From the cell containing the given text, extract its center point as [x, y] coordinate. 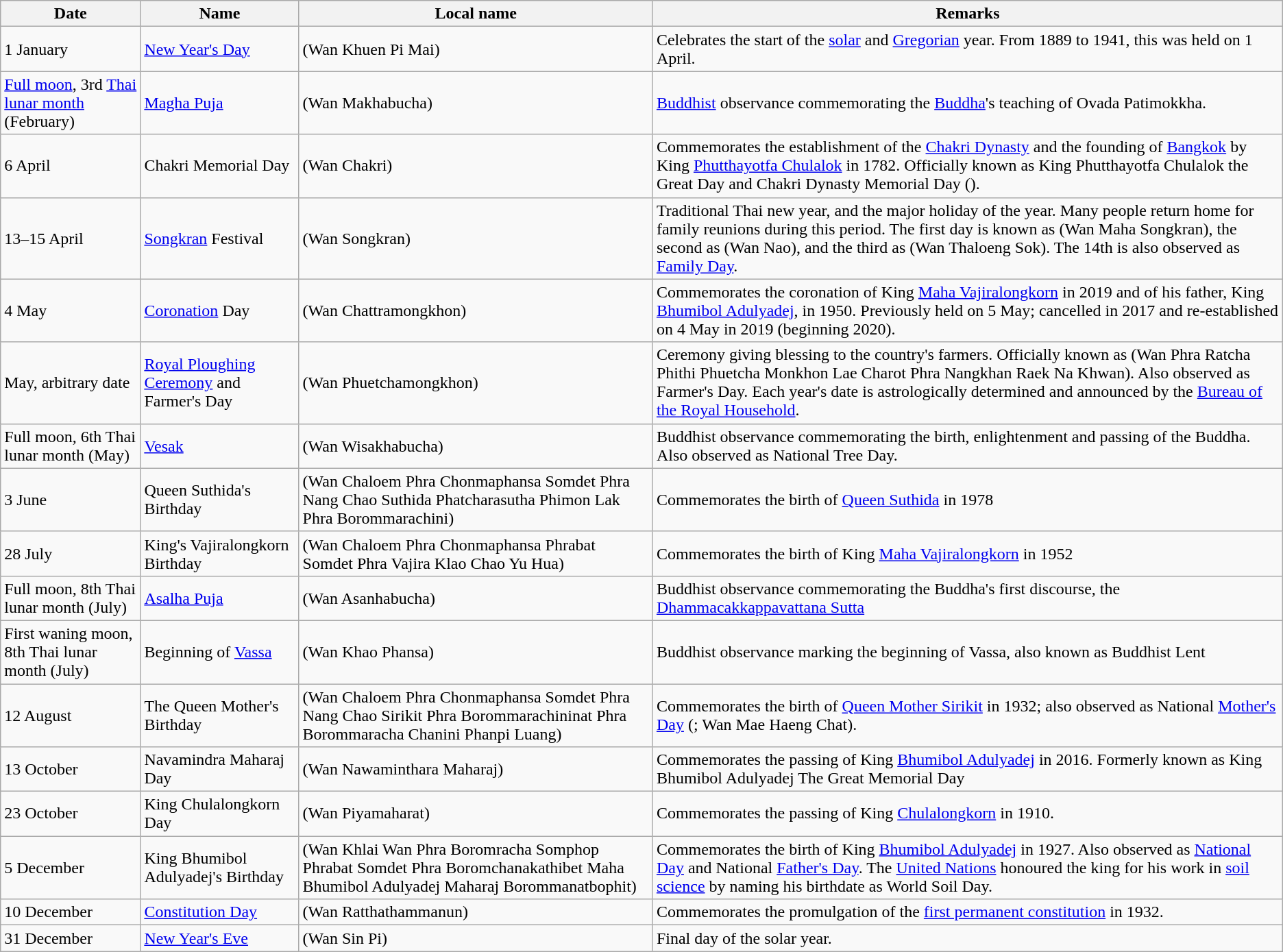
31 December [71, 938]
Buddhist observance marking the beginning of Vassa, also known as Buddhist Lent [968, 652]
(Wan Chakri) [476, 166]
Coronation Day [219, 310]
3 June [71, 500]
28 July [71, 554]
King Bhumibol Adulyadej's Birthday [219, 868]
Commemorates the promulgation of the first permanent constitution in 1932. [968, 912]
(Wan Chattramongkhon) [476, 310]
Commemorates the passing of King Bhumibol Adulyadej in 2016. Formerly known as King Bhumibol Adulyadej The Great Memorial Day [968, 769]
(Wan Sin Pi) [476, 938]
Buddhist observance commemorating the Buddha's first discourse, the Dhammacakkappavattana Sutta [968, 598]
10 December [71, 912]
Local name [476, 14]
1 January [71, 49]
Queen Suthida's Birthday [219, 500]
13–15 April [71, 239]
(Wan Chaloem Phra Chonmaphansa Phrabat Somdet Phra Vajira Klao Chao Yu Hua) [476, 554]
Name [219, 14]
5 December [71, 868]
Buddhist observance commemorating the birth, enlightenment and passing of the Buddha. Also observed as National Tree Day. [968, 446]
Magha Puja [219, 103]
6 April [71, 166]
Full moon, 6th Thai lunar month (May) [71, 446]
Commemorates the birth of Queen Suthida in 1978 [968, 500]
(Wan Khuen Pi Mai) [476, 49]
Commemorates the birth of Queen Mother Sirikit in 1932; also observed as National Mother's Day (; Wan Mae Haeng Chat). [968, 716]
Full moon, 8th Thai lunar month (July) [71, 598]
(Wan Chaloem Phra Chonmaphansa Somdet Phra Nang Chao Sirikit Phra Borommarachininat Phra Borommaracha Chanini Phanpi Luang) [476, 716]
Navamindra Maharaj Day [219, 769]
Songkran Festival [219, 239]
Chakri Memorial Day [219, 166]
(Wan Phuetchamongkhon) [476, 382]
Vesak [219, 446]
Asalha Puja [219, 598]
King's Vajiralongkorn Birthday [219, 554]
First waning moon, 8th Thai lunar month (July) [71, 652]
(Wan Khlai Wan Phra Boromracha Somphop Phrabat Somdet Phra Boromchanakathibet Maha Bhumibol Adulyadej Maharaj Borommanatbophit) [476, 868]
The Queen Mother's Birthday [219, 716]
New Year's Day [219, 49]
13 October [71, 769]
(Wan Piyamaharat) [476, 814]
Buddhist observance commemorating the Buddha's teaching of Ovada Patimokkha. [968, 103]
Beginning of Vassa [219, 652]
Celebrates the start of the solar and Gregorian year. From 1889 to 1941, this was held on 1 April. [968, 49]
Commemorates the birth of King Maha Vajiralongkorn in 1952 [968, 554]
23 October [71, 814]
12 August [71, 716]
4 May [71, 310]
(Wan Asanhabucha) [476, 598]
May, arbitrary date [71, 382]
(Wan Ratthathammanun) [476, 912]
Full moon, 3rd Thai lunar month (February) [71, 103]
Royal Ploughing Ceremony and Farmer's Day [219, 382]
Final day of the solar year. [968, 938]
(Wan Chaloem Phra Chonmaphansa Somdet Phra Nang Chao Suthida Phatcharasutha Phimon Lak Phra Borommarachini) [476, 500]
(Wan Khao Phansa) [476, 652]
(Wan Songkran) [476, 239]
Remarks [968, 14]
Commemorates the passing of King Chulalongkorn in 1910. [968, 814]
New Year's Eve [219, 938]
(Wan Wisakhabucha) [476, 446]
(Wan Nawaminthara Maharaj) [476, 769]
King Chulalongkorn Day [219, 814]
Constitution Day [219, 912]
Date [71, 14]
(Wan Makhabucha) [476, 103]
